Provide the (X, Y) coordinate of the cell's center where the given text is located.  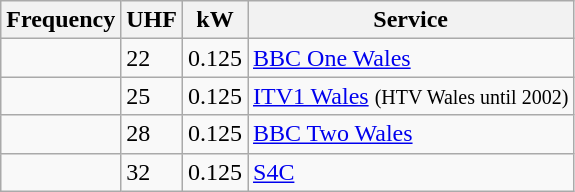
Service (411, 20)
BBC Two Wales (411, 134)
32 (152, 172)
ITV1 Wales (HTV Wales until 2002) (411, 96)
28 (152, 134)
kW (214, 20)
25 (152, 96)
UHF (152, 20)
Frequency (61, 20)
BBC One Wales (411, 58)
S4C (411, 172)
22 (152, 58)
